Capture the cell that displays the provided text and extract its (x, y) central coordinate. 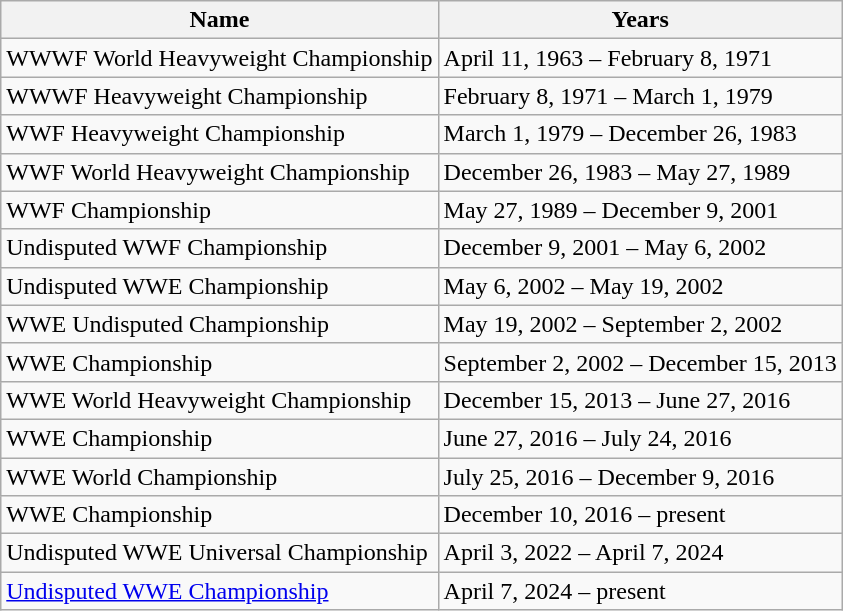
Years (640, 20)
WWF Championship (220, 210)
July 25, 2016 – December 9, 2016 (640, 477)
April 7, 2024 – present (640, 591)
May 27, 1989 – December 9, 2001 (640, 210)
September 2, 2002 – December 15, 2013 (640, 362)
WWWF World Heavyweight Championship (220, 58)
June 27, 2016 – July 24, 2016 (640, 438)
WWF Heavyweight Championship (220, 134)
December 26, 1983 – May 27, 1989 (640, 172)
December 10, 2016 – present (640, 515)
WWWF Heavyweight Championship (220, 96)
Undisputed WWF Championship (220, 248)
March 1, 1979 – December 26, 1983 (640, 134)
WWE World Heavyweight Championship (220, 400)
May 6, 2002 – May 19, 2002 (640, 286)
WWE World Championship (220, 477)
December 9, 2001 – May 6, 2002 (640, 248)
April 11, 1963 – February 8, 1971 (640, 58)
Undisputed WWE Universal Championship (220, 553)
April 3, 2022 – April 7, 2024 (640, 553)
May 19, 2002 – September 2, 2002 (640, 324)
WWF World Heavyweight Championship (220, 172)
February 8, 1971 – March 1, 1979 (640, 96)
WWE Undisputed Championship (220, 324)
Name (220, 20)
December 15, 2013 – June 27, 2016 (640, 400)
